For the text-containing cell, return its midpoint in [x, y] coordinate format. 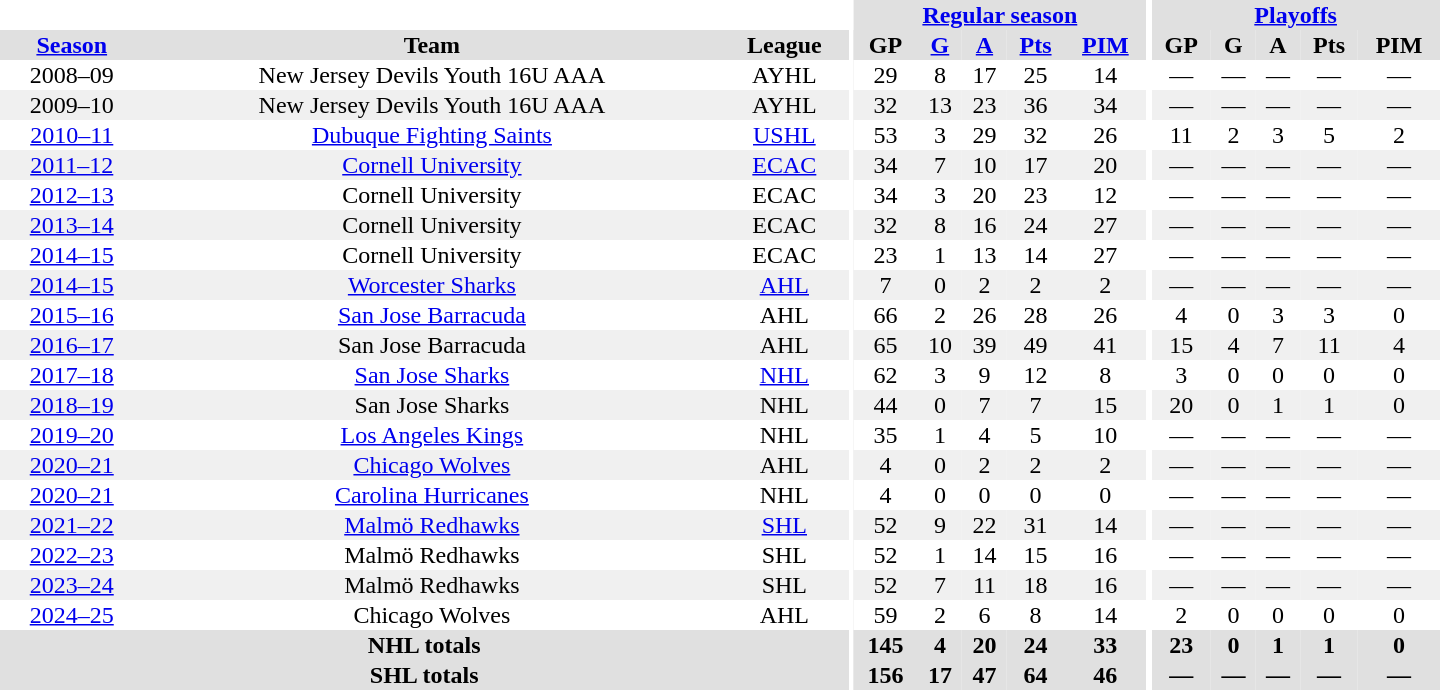
47 [984, 675]
Season [72, 45]
2019–20 [72, 435]
Worcester Sharks [432, 285]
2024–25 [72, 615]
22 [984, 525]
18 [1036, 585]
2022–23 [72, 555]
53 [885, 135]
25 [1036, 75]
46 [1105, 675]
NHL totals [424, 645]
39 [984, 345]
28 [1036, 315]
66 [885, 315]
Los Angeles Kings [432, 435]
59 [885, 615]
2016–17 [72, 345]
31 [1036, 525]
33 [1105, 645]
USHL [784, 135]
2010–11 [72, 135]
44 [885, 405]
6 [984, 615]
35 [885, 435]
Dubuque Fighting Saints [432, 135]
SHL totals [424, 675]
Regular season [1000, 15]
2015–16 [72, 315]
145 [885, 645]
65 [885, 345]
2023–24 [72, 585]
2012–13 [72, 195]
36 [1036, 105]
Carolina Hurricanes [432, 495]
2011–12 [72, 165]
64 [1036, 675]
41 [1105, 345]
49 [1036, 345]
2017–18 [72, 375]
2008–09 [72, 75]
League [784, 45]
2021–22 [72, 525]
Team [432, 45]
156 [885, 675]
2009–10 [72, 105]
2018–19 [72, 405]
62 [885, 375]
Playoffs [1296, 15]
2013–14 [72, 225]
